Pinpoint the cell where the given text exists, returning its [x, y] midpoint coordinate. 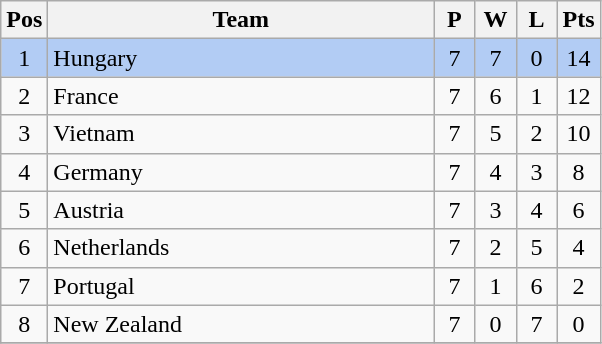
New Zealand [241, 324]
Netherlands [241, 248]
10 [578, 134]
Pts [578, 20]
Germany [241, 172]
Hungary [241, 58]
France [241, 96]
Portugal [241, 286]
Vietnam [241, 134]
14 [578, 58]
P [454, 20]
W [496, 20]
L [536, 20]
12 [578, 96]
Austria [241, 210]
Team [241, 20]
Pos [24, 20]
